Scan for the cell matching the given text and deliver its (X, Y) coordinate at center. 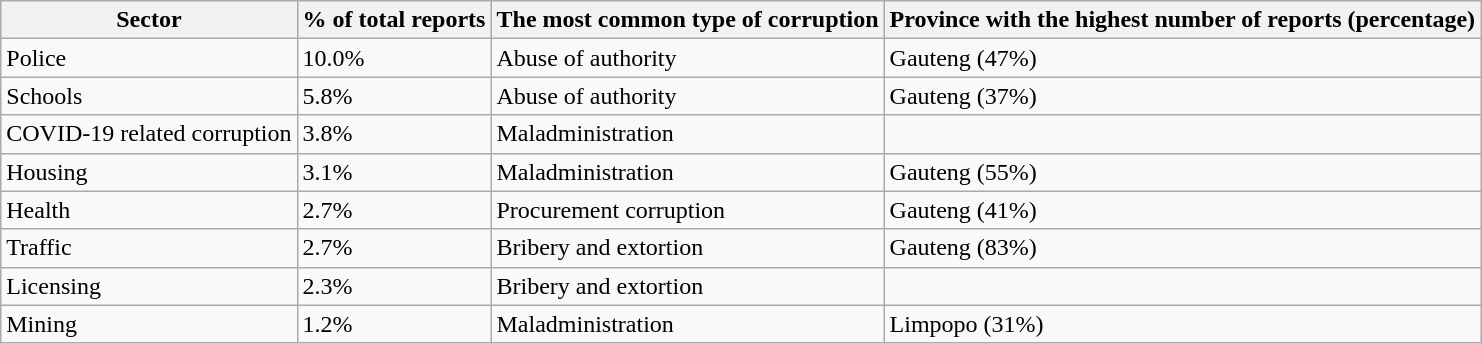
Gauteng (55%) (1182, 172)
Housing (149, 172)
Sector (149, 20)
Licensing (149, 286)
Mining (149, 324)
Gauteng (41%) (1182, 210)
COVID-19 related corruption (149, 134)
Gauteng (83%) (1182, 248)
The most common type of corruption (688, 20)
Gauteng (37%) (1182, 96)
1.2% (394, 324)
Province with the highest number of reports (percentage) (1182, 20)
Schools (149, 96)
3.1% (394, 172)
10.0% (394, 58)
Traffic (149, 248)
Limpopo (31%) (1182, 324)
5.8% (394, 96)
3.8% (394, 134)
Police (149, 58)
2.3% (394, 286)
Procurement corruption (688, 210)
% of total reports (394, 20)
Health (149, 210)
Gauteng (47%) (1182, 58)
